Return [X, Y] of the center of cell containing provided text 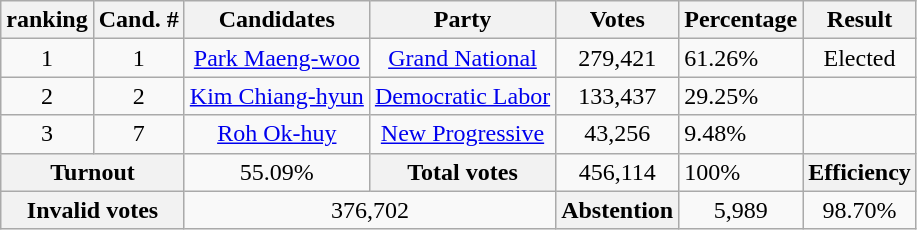
7 [138, 134]
Cand. # [138, 20]
98.70% [860, 210]
55.09% [276, 172]
9.48% [741, 134]
Park Maeng-woo [276, 58]
Democratic Labor [462, 96]
Total votes [462, 172]
Result [860, 20]
43,256 [618, 134]
Invalid votes [93, 210]
Votes [618, 20]
5,989 [741, 210]
Kim Chiang-hyun [276, 96]
61.26% [741, 58]
Candidates [276, 20]
456,114 [618, 172]
Abstention [618, 210]
New Progressive [462, 134]
279,421 [618, 58]
Party [462, 20]
Grand National [462, 58]
100% [741, 172]
133,437 [618, 96]
Elected [860, 58]
Efficiency [860, 172]
Roh Ok-huy [276, 134]
376,702 [370, 210]
29.25% [741, 96]
Turnout [93, 172]
Percentage [741, 20]
ranking [47, 20]
3 [47, 134]
